Locate the cell with the specified text and output its [x, y] center coordinate. 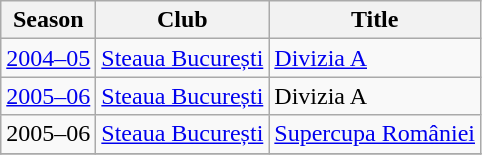
Season [48, 20]
Club [182, 20]
Title [375, 20]
2004–05 [48, 58]
Supercupa României [375, 134]
